Capture the cell that displays the provided text and extract its (x, y) central coordinate. 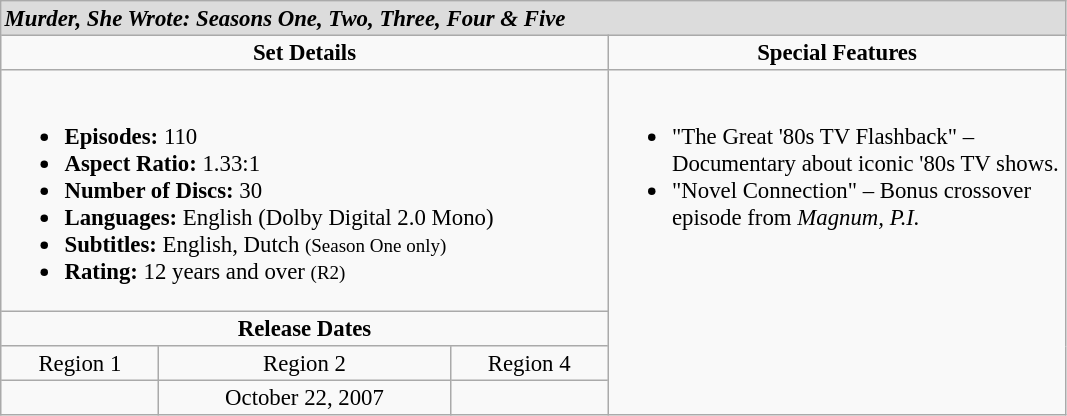
"The Great '80s TV Flashback" – Documentary about iconic '80s TV shows."Novel Connection" – Bonus crossover episode from Magnum, P.I. (837, 243)
Region 4 (529, 363)
Region 1 (80, 363)
October 22, 2007 (304, 398)
Special Features (837, 52)
Set Details (305, 52)
Region 2 (304, 363)
Murder, She Wrote: Seasons One, Two, Three, Four & Five (534, 18)
Release Dates (305, 329)
